Identify which cell holds the provided text, then report its [X, Y] central coordinate. 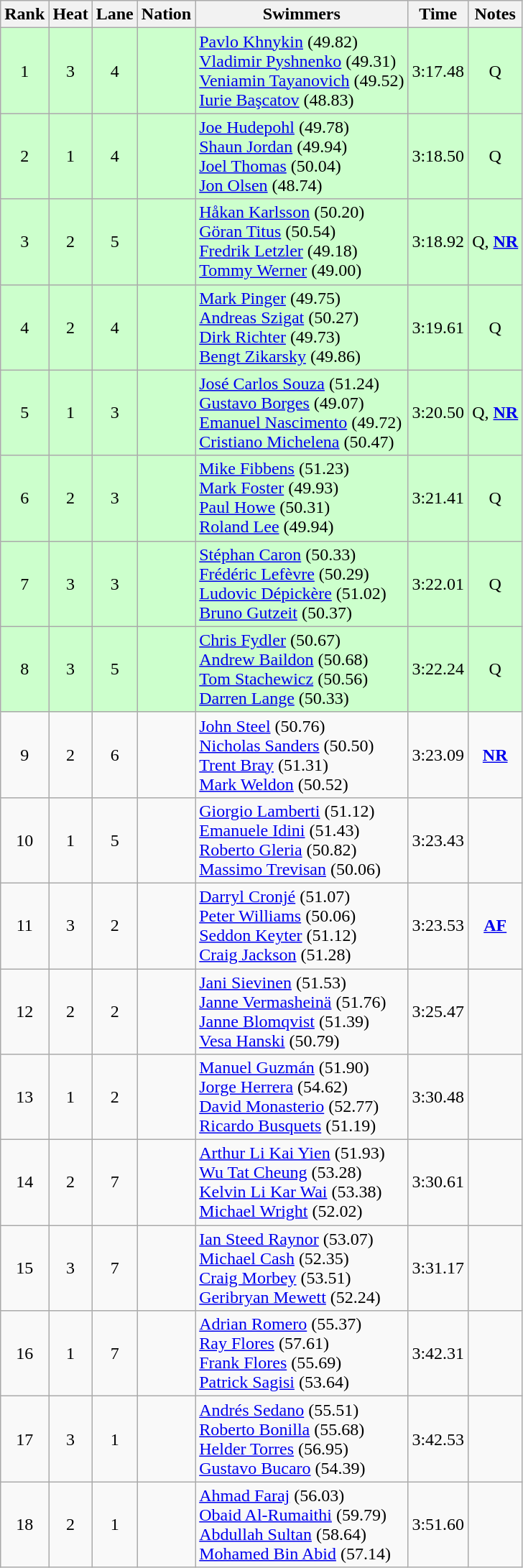
15 [24, 1268]
AF [496, 925]
8 [24, 669]
10 [24, 840]
18 [24, 1524]
3:22.01 [438, 583]
3:18.50 [438, 157]
14 [24, 1182]
3:22.24 [438, 669]
3:23.53 [438, 925]
3:42.53 [438, 1439]
3:31.17 [438, 1268]
3:51.60 [438, 1524]
3:19.61 [438, 328]
José Carlos Souza (51.24)Gustavo Borges (49.07)Emanuel Nascimento (49.72)Cristiano Michelena (50.47) [302, 412]
Arthur Li Kai Yien (51.93)Wu Tat Cheung (53.28)Kelvin Li Kar Wai (53.38)Michael Wright (52.02) [302, 1182]
3:30.48 [438, 1098]
NR [496, 754]
Time [438, 14]
John Steel (50.76)Nicholas Sanders (50.50)Trent Bray (51.31)Mark Weldon (50.52) [302, 754]
Heat [70, 14]
13 [24, 1098]
3:42.31 [438, 1353]
11 [24, 925]
12 [24, 1011]
3:23.09 [438, 754]
Andrés Sedano (55.51)Roberto Bonilla (55.68)Helder Torres (56.95)Gustavo Bucaro (54.39) [302, 1439]
3:17.48 [438, 70]
Notes [496, 14]
3:18.92 [438, 241]
Mark Pinger (49.75)Andreas Szigat (50.27)Dirk Richter (49.73)Bengt Zikarsky (49.86) [302, 328]
9 [24, 754]
3:20.50 [438, 412]
3:25.47 [438, 1011]
Joe Hudepohl (49.78)Shaun Jordan (49.94)Joel Thomas (50.04)Jon Olsen (48.74) [302, 157]
Pavlo Khnykin (49.82)Vladimir Pyshnenko (49.31)Veniamin Tayanovich (49.52)Iurie Başcatov (48.83) [302, 70]
Manuel Guzmán (51.90)Jorge Herrera (54.62)David Monasterio (52.77)Ricardo Busquets (51.19) [302, 1098]
Giorgio Lamberti (51.12)Emanuele Idini (51.43)Roberto Gleria (50.82)Massimo Trevisan (50.06) [302, 840]
3:21.41 [438, 498]
Lane [115, 14]
Adrian Romero (55.37)Ray Flores (57.61)Frank Flores (55.69)Patrick Sagisi (53.64) [302, 1353]
Stéphan Caron (50.33)Frédéric Lefèvre (50.29)Ludovic Dépickère (51.02)Bruno Gutzeit (50.37) [302, 583]
Ahmad Faraj (56.03)Obaid Al-Rumaithi (59.79)Abdullah Sultan (58.64)Mohamed Bin Abid (57.14) [302, 1524]
16 [24, 1353]
Swimmers [302, 14]
3:30.61 [438, 1182]
Ian Steed Raynor (53.07)Michael Cash (52.35) Craig Morbey (53.51)Geribryan Mewett (52.24) [302, 1268]
17 [24, 1439]
Mike Fibbens (51.23)Mark Foster (49.93)Paul Howe (50.31)Roland Lee (49.94) [302, 498]
Chris Fydler (50.67)Andrew Baildon (50.68)Tom Stachewicz (50.56)Darren Lange (50.33) [302, 669]
Rank [24, 14]
Nation [166, 14]
3:23.43 [438, 840]
Darryl Cronjé (51.07)Peter Williams (50.06)Seddon Keyter (51.12)Craig Jackson (51.28) [302, 925]
Håkan Karlsson (50.20)Göran Titus (50.54)Fredrik Letzler (49.18)Tommy Werner (49.00) [302, 241]
Jani Sievinen (51.53)Janne Vermasheinä (51.76)Janne Blomqvist (51.39)Vesa Hanski (50.79) [302, 1011]
